Identify which cell holds the provided text, then report its (X, Y) central coordinate. 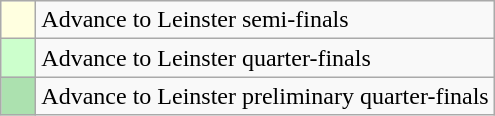
Advance to Leinster preliminary quarter-finals (265, 96)
Advance to Leinster semi-finals (265, 20)
Advance to Leinster quarter-finals (265, 58)
